Output the (x, y) coordinate of the center of the cell containing the given text.  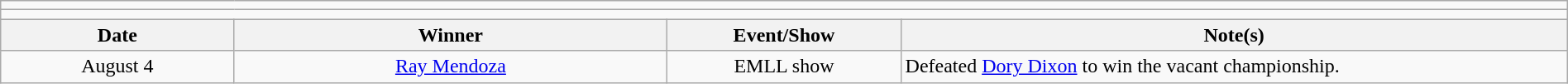
Event/Show (784, 35)
Date (117, 35)
EMLL show (784, 67)
August 4 (117, 67)
Defeated Dory Dixon to win the vacant championship. (1234, 67)
Winner (451, 35)
Note(s) (1234, 35)
Ray Mendoza (451, 67)
